Extract the (x, y) coordinate from the center of the cell holding the provided text.  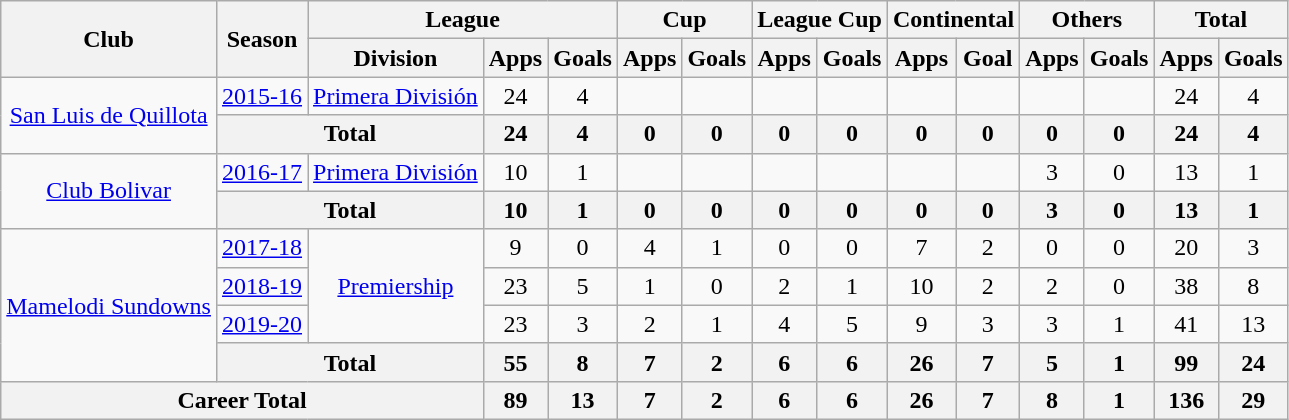
2017-18 (262, 248)
99 (1186, 362)
San Luis de Quillota (109, 115)
Mamelodi Sundowns (109, 305)
41 (1186, 324)
Club Bolivar (109, 191)
Others (1087, 20)
2018-19 (262, 286)
29 (1253, 400)
55 (515, 362)
Career Total (242, 400)
Club (109, 39)
2015-16 (262, 96)
Division (396, 58)
2016-17 (262, 172)
League Cup (820, 20)
Premiership (396, 286)
2019-20 (262, 324)
Cup (684, 20)
38 (1186, 286)
89 (515, 400)
20 (1186, 248)
136 (1186, 400)
Continental (953, 20)
League (463, 20)
Season (262, 39)
Goal (988, 58)
